Capture the cell that displays the provided text and extract its [X, Y] central coordinate. 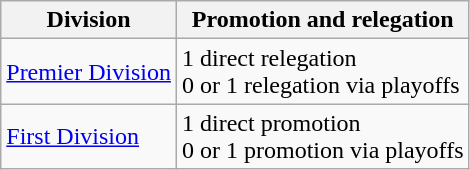
1 direct promotion0 or 1 promotion via playoffs [322, 136]
Division [89, 20]
Promotion and relegation [322, 20]
1 direct relegation0 or 1 relegation via playoffs [322, 72]
Premier Division [89, 72]
First Division [89, 136]
